Find where the given text appears and provide that cell's center as (X, Y) coordinate. 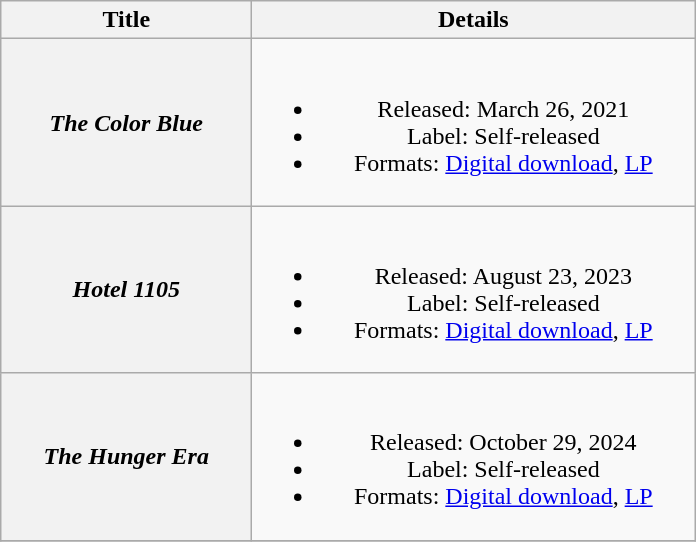
Title (126, 20)
The Color Blue (126, 122)
Released: March 26, 2021Label: Self-releasedFormats: Digital download, LP (474, 122)
Released: August 23, 2023Label: Self-releasedFormats: Digital download, LP (474, 290)
Details (474, 20)
Hotel 1105 (126, 290)
Released: October 29, 2024Label: Self-releasedFormats: Digital download, LP (474, 456)
The Hunger Era (126, 456)
